Identify which cell holds the provided text, then report its (X, Y) central coordinate. 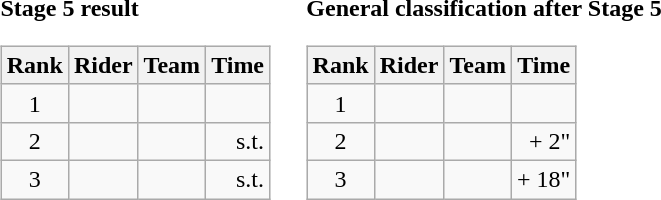
+ 2" (543, 141)
+ 18" (543, 179)
